Scan for the cell matching the given text and deliver its [X, Y] coordinate at center. 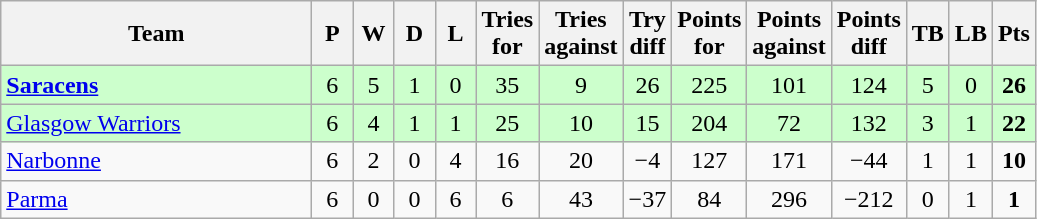
Points for [710, 34]
225 [710, 85]
84 [710, 199]
P [332, 34]
204 [710, 123]
9 [581, 85]
15 [648, 123]
132 [868, 123]
Pts [1014, 34]
L [456, 34]
25 [508, 123]
Tries for [508, 34]
Team [156, 34]
LB [970, 34]
101 [789, 85]
22 [1014, 123]
Narbonne [156, 161]
43 [581, 199]
72 [789, 123]
D [414, 34]
−44 [868, 161]
127 [710, 161]
20 [581, 161]
Try diff [648, 34]
296 [789, 199]
3 [928, 123]
−212 [868, 199]
TB [928, 34]
Parma [156, 199]
Glasgow Warriors [156, 123]
−37 [648, 199]
171 [789, 161]
−4 [648, 161]
35 [508, 85]
Saracens [156, 85]
Points diff [868, 34]
2 [374, 161]
16 [508, 161]
Tries against [581, 34]
Points against [789, 34]
W [374, 34]
124 [868, 85]
